Detect which cell encompasses the target text, then output its [x, y] center coordinate. 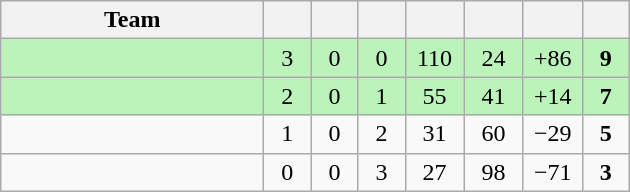
−71 [552, 172]
+86 [552, 58]
98 [494, 172]
41 [494, 96]
55 [434, 96]
Team [132, 20]
27 [434, 172]
7 [606, 96]
60 [494, 134]
9 [606, 58]
−29 [552, 134]
110 [434, 58]
5 [606, 134]
24 [494, 58]
+14 [552, 96]
31 [434, 134]
